Return the (X, Y) coordinate for the center point of the cell that contains the specified text.  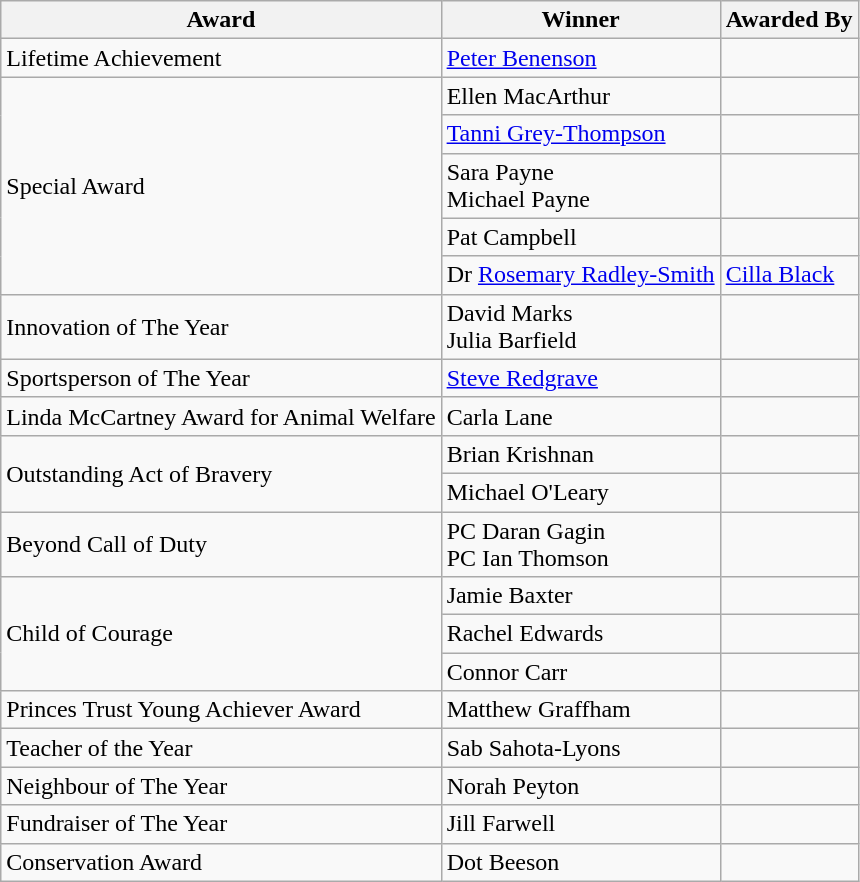
Jill Farwell (580, 824)
Norah Peyton (580, 786)
Steve Redgrave (580, 378)
Princes Trust Young Achiever Award (221, 710)
Rachel Edwards (580, 634)
Sab Sahota-Lyons (580, 748)
Carla Lane (580, 416)
Brian Krishnan (580, 454)
Child of Courage (221, 634)
Cilla Black (789, 275)
Dr Rosemary Radley-Smith (580, 275)
David MarksJulia Barfield (580, 326)
Peter Benenson (580, 58)
Winner (580, 20)
Ellen MacArthur (580, 96)
Outstanding Act of Bravery (221, 473)
Neighbour of The Year (221, 786)
Linda McCartney Award for Animal Welfare (221, 416)
Fundraiser of The Year (221, 824)
Connor Carr (580, 672)
Teacher of the Year (221, 748)
Jamie Baxter (580, 596)
Michael O'Leary (580, 492)
Special Award (221, 186)
Pat Campbell (580, 237)
Dot Beeson (580, 862)
Sara PayneMichael Payne (580, 186)
PC Daran GaginPC Ian Thomson (580, 544)
Award (221, 20)
Sportsperson of The Year (221, 378)
Tanni Grey-Thompson (580, 134)
Conservation Award (221, 862)
Matthew Graffham (580, 710)
Innovation of The Year (221, 326)
Beyond Call of Duty (221, 544)
Lifetime Achievement (221, 58)
Awarded By (789, 20)
